Pinpoint the cell where the given text exists, returning its [x, y] midpoint coordinate. 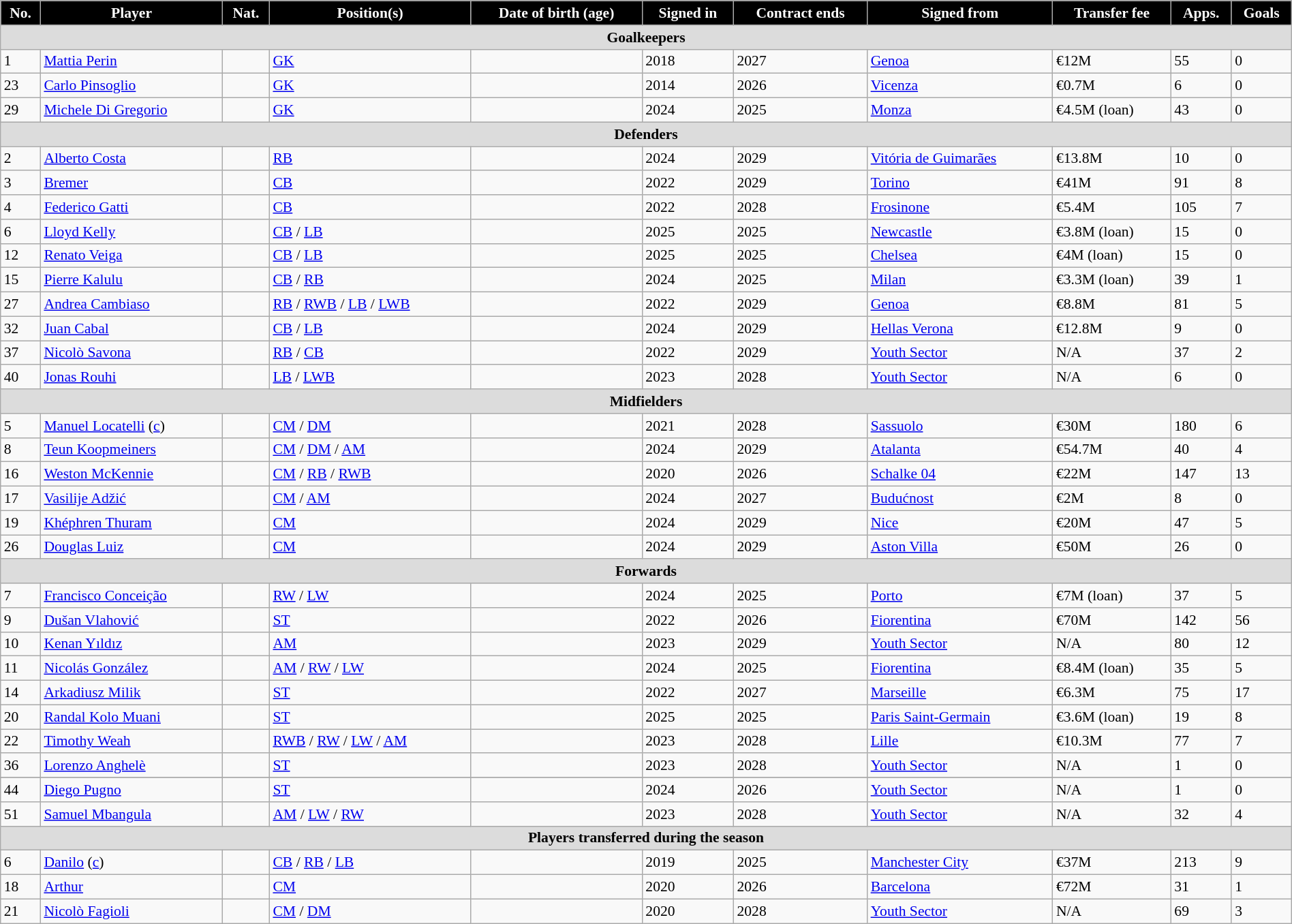
20 [20, 717]
Arkadiusz Milik [131, 693]
CM / DM / AM [370, 450]
€10.3M [1112, 741]
Forwards [646, 572]
31 [1201, 887]
Atalanta [960, 450]
Nicolò Savona [131, 353]
Arthur [131, 887]
€54.7M [1112, 450]
18 [20, 887]
147 [1201, 474]
Monza [960, 110]
€70M [1112, 620]
RW / LW [370, 596]
35 [1201, 668]
Randal Kolo Muani [131, 717]
11 [20, 668]
36 [20, 766]
21 [20, 911]
Nice [960, 523]
Contract ends [800, 13]
77 [1201, 741]
Frosinone [960, 207]
Dušan Vlahović [131, 620]
29 [20, 110]
Chelsea [960, 256]
Nat. [247, 13]
80 [1201, 644]
2021 [688, 426]
105 [1201, 207]
€2M [1112, 499]
Renato Veiga [131, 256]
75 [1201, 693]
€8.8M [1112, 305]
€0.7M [1112, 86]
Torino [960, 183]
€3.3M (loan) [1112, 280]
€7M (loan) [1112, 596]
69 [1201, 911]
Apps. [1201, 13]
€3.8M (loan) [1112, 232]
Manchester City [960, 863]
€13.8M [1112, 159]
Timothy Weah [131, 741]
€8.4M (loan) [1112, 668]
Player [131, 13]
Manuel Locatelli (c) [131, 426]
Teun Koopmeiners [131, 450]
44 [20, 790]
Vasilije Adžić [131, 499]
142 [1201, 620]
Jonas Rouhi [131, 378]
Samuel Mbangula [131, 814]
Weston McKennie [131, 474]
Federico Gatti [131, 207]
Porto [960, 596]
Alberto Costa [131, 159]
Signed from [960, 13]
Lorenzo Anghelè [131, 766]
Goalkeepers [646, 37]
€20M [1112, 523]
AM / LW / RW [370, 814]
2014 [688, 86]
Douglas Luiz [131, 547]
€12.8M [1112, 328]
2018 [688, 61]
€4M (loan) [1112, 256]
2019 [688, 863]
Aston Villa [960, 547]
Goals [1261, 13]
Schalke 04 [960, 474]
Khéphren Thuram [131, 523]
Kenan Yıldız [131, 644]
€4.5M (loan) [1112, 110]
13 [1261, 474]
€3.6M (loan) [1112, 717]
Defenders [646, 134]
Nicolò Fagioli [131, 911]
Lille [960, 741]
CM / RB / RWB [370, 474]
Nicolás González [131, 668]
€6.3M [1112, 693]
Midfielders [646, 401]
47 [1201, 523]
RB [370, 159]
56 [1261, 620]
Pierre Kalulu [131, 280]
AM / RW / LW [370, 668]
91 [1201, 183]
RB / RWB / LB / LWB [370, 305]
€22M [1112, 474]
Hellas Verona [960, 328]
€37M [1112, 863]
14 [20, 693]
39 [1201, 280]
Budućnost [960, 499]
Michele Di Gregorio [131, 110]
Francisco Conceição [131, 596]
Paris Saint-Germain [960, 717]
16 [20, 474]
213 [1201, 863]
€12M [1112, 61]
CB / RB / LB [370, 863]
RWB / RW / LW / AM [370, 741]
Andrea Cambiaso [131, 305]
€5.4M [1112, 207]
Bremer [131, 183]
81 [1201, 305]
27 [20, 305]
Lloyd Kelly [131, 232]
No. [20, 13]
€41M [1112, 183]
€72M [1112, 887]
Marseille [960, 693]
Diego Pugno [131, 790]
Carlo Pinsoglio [131, 86]
Signed in [688, 13]
Juan Cabal [131, 328]
Transfer fee [1112, 13]
Newcastle [960, 232]
Vicenza [960, 86]
RB / CB [370, 353]
22 [20, 741]
Danilo (c) [131, 863]
Date of birth (age) [556, 13]
23 [20, 86]
CM / AM [370, 499]
Milan [960, 280]
AM [370, 644]
Vitória de Guimarães [960, 159]
€30M [1112, 426]
180 [1201, 426]
Mattia Perin [131, 61]
55 [1201, 61]
51 [20, 814]
Position(s) [370, 13]
Sassuolo [960, 426]
43 [1201, 110]
Barcelona [960, 887]
LB / LWB [370, 378]
€50M [1112, 547]
CB / RB [370, 280]
Players transferred during the season [646, 838]
